Determine the (x, y) coordinate at the center of the cell enclosing the given text.  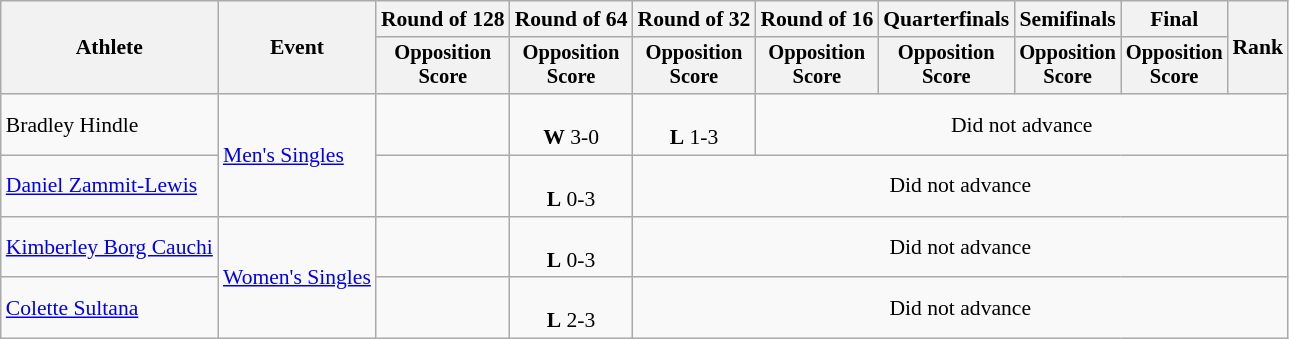
Final (1174, 19)
Semifinals (1068, 19)
Daniel Zammit-Lewis (110, 186)
Round of 128 (443, 19)
Athlete (110, 48)
Colette Sultana (110, 308)
Event (297, 48)
Bradley Hindle (110, 124)
Round of 16 (816, 19)
Men's Singles (297, 155)
Round of 32 (694, 19)
Kimberley Borg Cauchi (110, 248)
W 3-0 (572, 124)
L 1-3 (694, 124)
Rank (1258, 48)
Round of 64 (572, 19)
Women's Singles (297, 278)
L 2-3 (572, 308)
Quarterfinals (946, 19)
